Provide the (X, Y) coordinate of the cell's center where the given text is located.  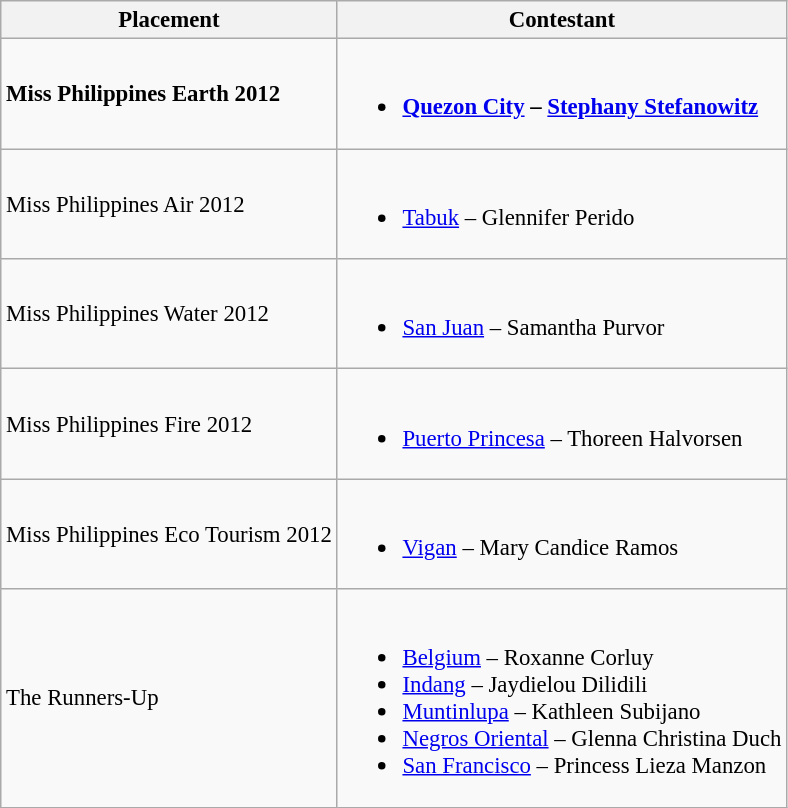
Quezon City – Stephany Stefanowitz (562, 94)
Miss Philippines Earth 2012 (169, 94)
Miss Philippines Fire 2012 (169, 424)
San Juan – Samantha Purvor (562, 314)
Miss Philippines Air 2012 (169, 204)
Placement (169, 20)
Puerto Princesa – Thoreen Halvorsen (562, 424)
Vigan – Mary Candice Ramos (562, 534)
The Runners-Up (169, 698)
Tabuk – Glennifer Perido (562, 204)
Miss Philippines Eco Tourism 2012 (169, 534)
Miss Philippines Water 2012 (169, 314)
Contestant (562, 20)
